Detect which cell encompasses the target text, then output its [X, Y] center coordinate. 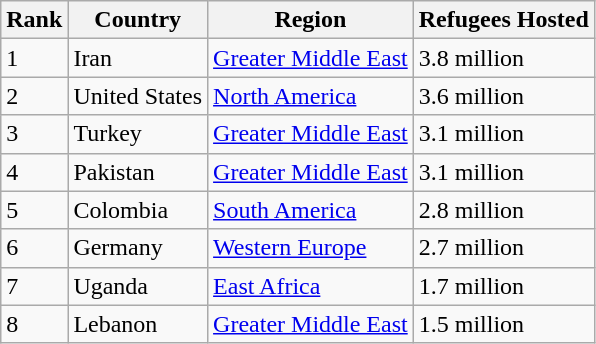
Lebanon [138, 324]
Turkey [138, 134]
Country [138, 20]
4 [34, 172]
1.7 million [504, 286]
Pakistan [138, 172]
Germany [138, 248]
United States [138, 96]
Rank [34, 20]
3 [34, 134]
2.7 million [504, 248]
7 [34, 286]
Refugees Hosted [504, 20]
3.8 million [504, 58]
South America [311, 210]
Western Europe [311, 248]
2.8 million [504, 210]
1 [34, 58]
5 [34, 210]
Colombia [138, 210]
Uganda [138, 286]
East Africa [311, 286]
6 [34, 248]
Iran [138, 58]
North America [311, 96]
1.5 million [504, 324]
3.6 million [504, 96]
8 [34, 324]
Region [311, 20]
2 [34, 96]
